Capture the cell that displays the provided text and extract its (x, y) central coordinate. 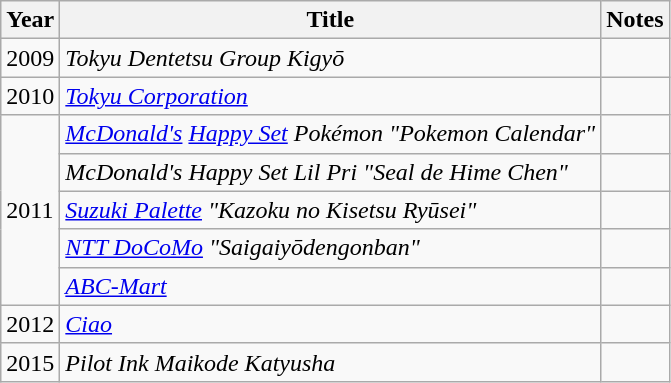
NTT DoCoMo "Saigaiyōdengonban" (330, 248)
2011 (30, 210)
Pilot Ink Maikode Katyusha (330, 362)
Year (30, 20)
2012 (30, 324)
ABC-Mart (330, 286)
2015 (30, 362)
2010 (30, 96)
Ciao (330, 324)
2009 (30, 58)
Title (330, 20)
Notes (635, 20)
McDonald's Happy Set Pokémon "Pokemon Calendar" (330, 134)
Tokyu Dentetsu Group Kigyō (330, 58)
Suzuki Palette "Kazoku no Kisetsu Ryūsei" (330, 210)
Tokyu Corporation (330, 96)
McDonald's Happy Set Lil Pri "Seal de Hime Chen" (330, 172)
